Capture the cell that displays the provided text and extract its (x, y) central coordinate. 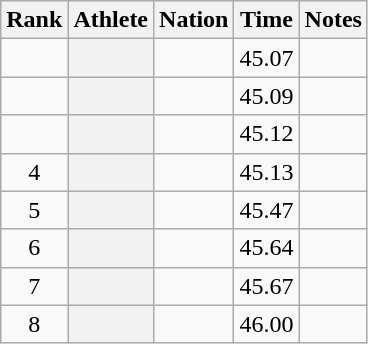
45.64 (266, 248)
Time (266, 20)
45.47 (266, 210)
45.67 (266, 286)
4 (34, 172)
6 (34, 248)
45.13 (266, 172)
7 (34, 286)
Nation (194, 20)
Athlete (111, 20)
Notes (333, 20)
8 (34, 324)
5 (34, 210)
45.12 (266, 134)
Rank (34, 20)
46.00 (266, 324)
45.07 (266, 58)
45.09 (266, 96)
